Output the (X, Y) coordinate of the center of the cell containing the given text.  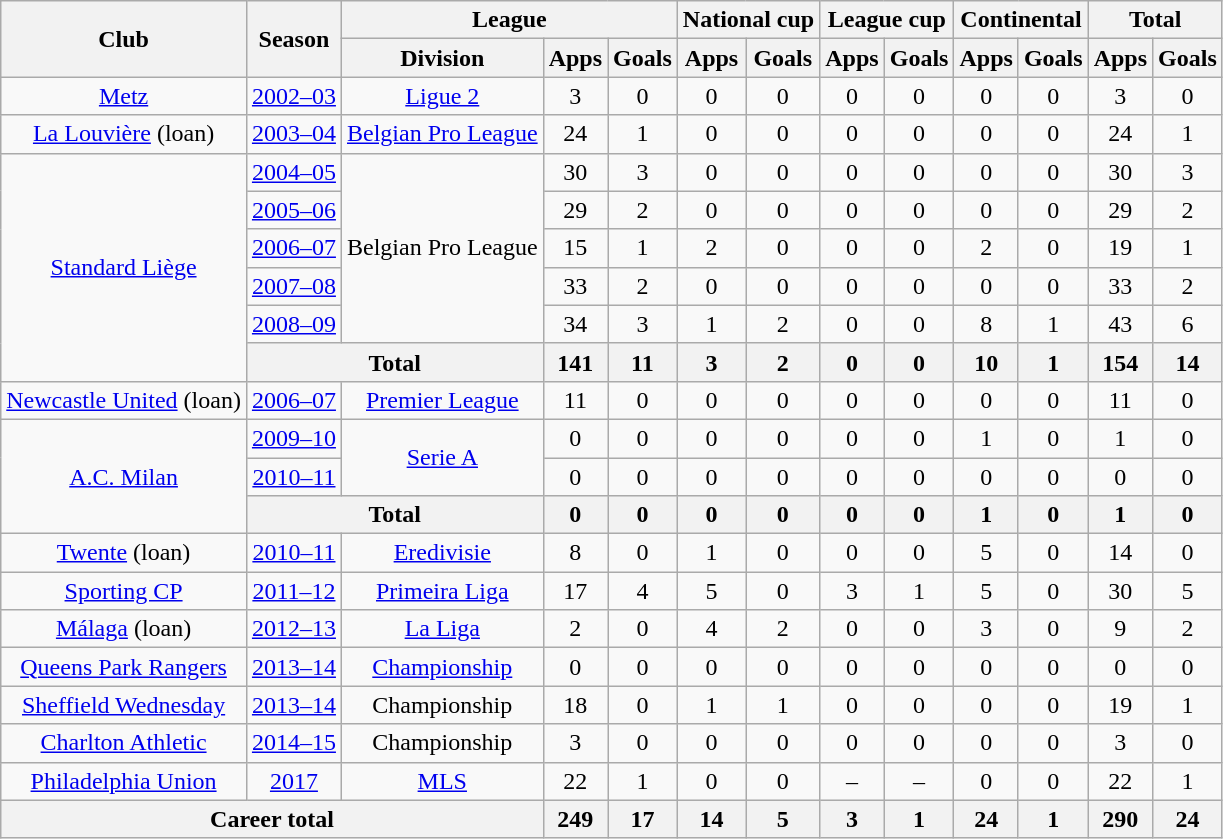
2014–15 (294, 743)
2004–05 (294, 172)
249 (575, 819)
9 (1120, 629)
6 (1188, 324)
Season (294, 39)
10 (986, 362)
2003–04 (294, 134)
154 (1120, 362)
Metz (124, 96)
2017 (294, 781)
Eredivisie (442, 553)
43 (1120, 324)
Standard Liège (124, 267)
2005–06 (294, 210)
34 (575, 324)
Primeira Liga (442, 591)
National cup (748, 20)
141 (575, 362)
290 (1120, 819)
La Louvière (loan) (124, 134)
Club (124, 39)
2002–03 (294, 96)
Twente (loan) (124, 553)
Premier League (442, 400)
League cup (887, 20)
18 (575, 705)
2012–13 (294, 629)
League (509, 20)
Sporting CP (124, 591)
2009–10 (294, 438)
Division (442, 58)
Málaga (loan) (124, 629)
Philadelphia Union (124, 781)
15 (575, 248)
Charlton Athletic (124, 743)
Serie A (442, 457)
Career total (272, 819)
2008–09 (294, 324)
Queens Park Rangers (124, 667)
Ligue 2 (442, 96)
La Liga (442, 629)
2007–08 (294, 286)
MLS (442, 781)
2011–12 (294, 591)
Newcastle United (loan) (124, 400)
Sheffield Wednesday (124, 705)
A.C. Milan (124, 476)
Continental (1021, 20)
